Output the [X, Y] coordinate of the center of the cell containing the given text.  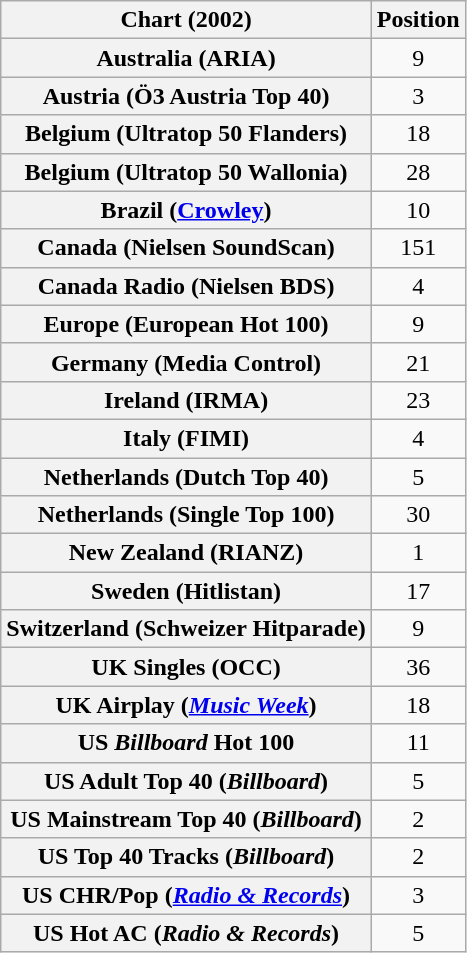
Canada (Nielsen SoundScan) [186, 248]
Netherlands (Dutch Top 40) [186, 477]
Australia (ARIA) [186, 58]
Switzerland (Schweizer Hitparade) [186, 629]
Sweden (Hitlistan) [186, 591]
Belgium (Ultratop 50 Flanders) [186, 134]
1 [418, 553]
UK Airplay (Music Week) [186, 705]
23 [418, 400]
US CHR/Pop (Radio & Records) [186, 895]
US Mainstream Top 40 (Billboard) [186, 819]
Chart (2002) [186, 20]
36 [418, 667]
Brazil (Crowley) [186, 210]
Italy (FIMI) [186, 438]
17 [418, 591]
151 [418, 248]
US Hot AC (Radio & Records) [186, 933]
Canada Radio (Nielsen BDS) [186, 286]
Ireland (IRMA) [186, 400]
Europe (European Hot 100) [186, 324]
Germany (Media Control) [186, 362]
US Billboard Hot 100 [186, 743]
Belgium (Ultratop 50 Wallonia) [186, 172]
US Top 40 Tracks (Billboard) [186, 857]
Position [418, 20]
21 [418, 362]
10 [418, 210]
28 [418, 172]
11 [418, 743]
New Zealand (RIANZ) [186, 553]
Netherlands (Single Top 100) [186, 515]
Austria (Ö3 Austria Top 40) [186, 96]
30 [418, 515]
US Adult Top 40 (Billboard) [186, 781]
UK Singles (OCC) [186, 667]
